Return (x, y) of the center of cell containing provided text 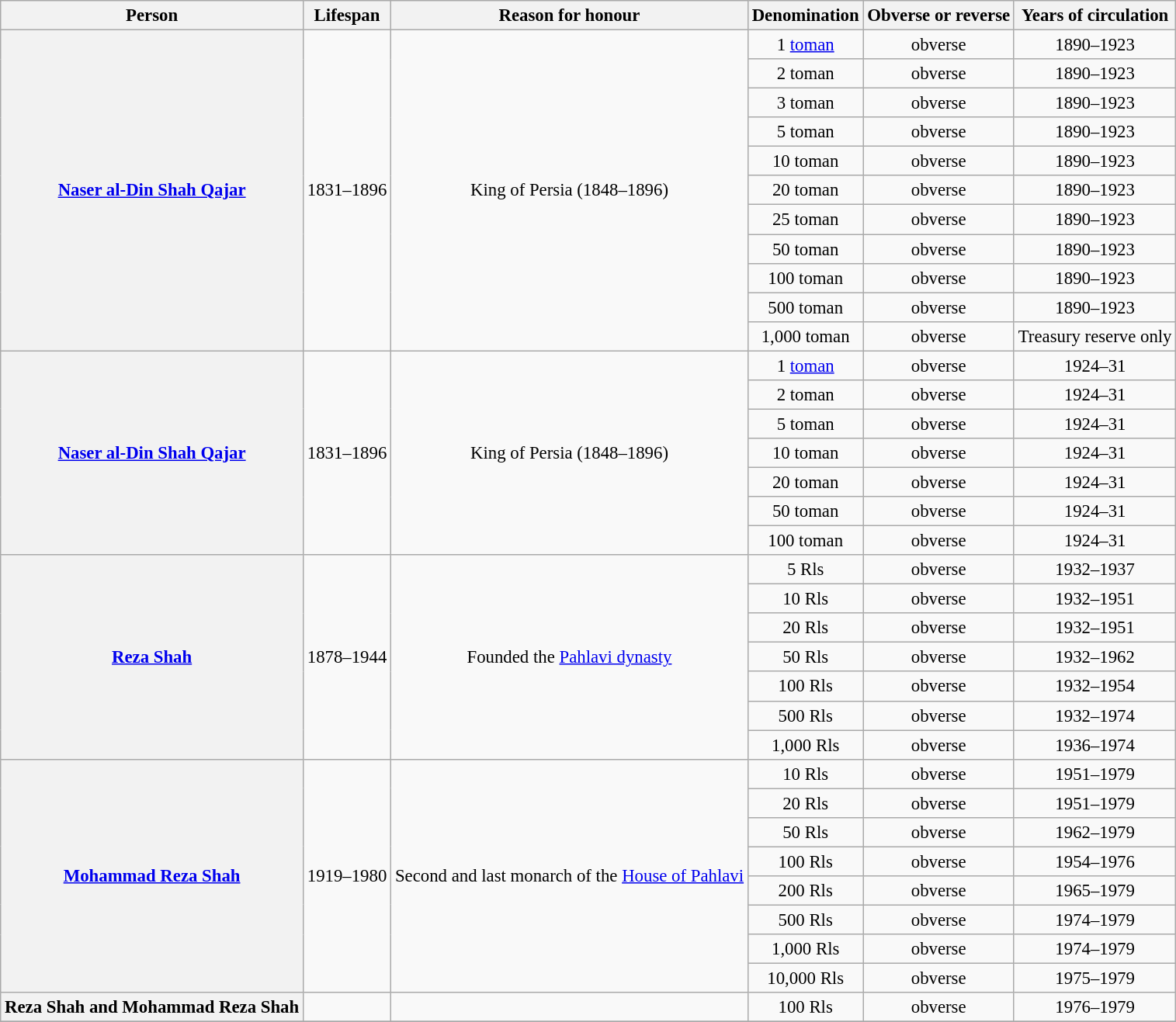
10,000 Rls (806, 979)
25 toman (806, 220)
Years of circulation (1094, 16)
1936–1974 (1094, 745)
1954–1976 (1094, 861)
Reza Shah (152, 657)
3 toman (806, 103)
Mohammad Reza Shah (152, 875)
Obverse or reverse (938, 16)
1932–1937 (1094, 570)
500 toman (806, 307)
1878–1944 (346, 657)
1976–1979 (1094, 1007)
Person (152, 16)
Founded the Pahlavi dynasty (570, 657)
Treasury reserve only (1094, 336)
1975–1979 (1094, 979)
Reza Shah and Mohammad Reza Shah (152, 1007)
1932–1962 (1094, 657)
Denomination (806, 16)
1962–1979 (1094, 833)
Second and last monarch of the House of Pahlavi (570, 875)
1919–1980 (346, 875)
1932–1974 (1094, 715)
Lifespan (346, 16)
Reason for honour (570, 16)
1965–1979 (1094, 891)
1932–1954 (1094, 687)
5 Rls (806, 570)
1,000 toman (806, 336)
200 Rls (806, 891)
